Identify which cell holds the provided text, then report its (x, y) central coordinate. 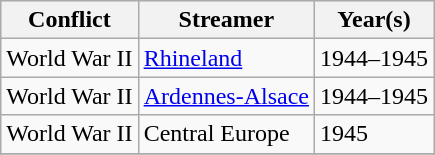
Central Europe (226, 134)
Rhineland (226, 58)
Ardennes-Alsace (226, 96)
1945 (374, 134)
Streamer (226, 20)
Conflict (70, 20)
Year(s) (374, 20)
